Output the [X, Y] coordinate of the center of the cell containing the given text.  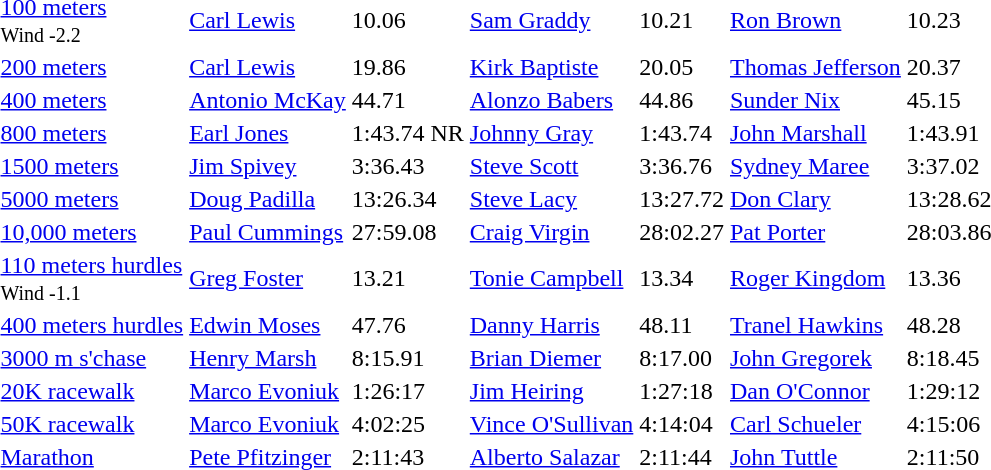
44.71 [408, 100]
Vince O'Sullivan [552, 424]
Carl Schueler [815, 424]
Roger Kingdom [815, 278]
Earl Jones [268, 133]
Dan O'Connor [815, 391]
Tranel Hawkins [815, 325]
Doug Padilla [268, 199]
Greg Foster [268, 278]
4:14:04 [682, 424]
John Gregorek [815, 358]
Alonzo Babers [552, 100]
Sydney Maree [815, 166]
Paul Cummings [268, 232]
1:43.74 NR [408, 133]
28:02.27 [682, 232]
8:15.91 [408, 358]
Jim Spivey [268, 166]
Tonie Campbell [552, 278]
19.86 [408, 67]
Steve Scott [552, 166]
Johnny Gray [552, 133]
Craig Virgin [552, 232]
13.34 [682, 278]
13:26.34 [408, 199]
1:27:18 [682, 391]
47.76 [408, 325]
1:43.74 [682, 133]
Antonio McKay [268, 100]
13:27.72 [682, 199]
48.11 [682, 325]
Steve Lacy [552, 199]
1:26:17 [408, 391]
Brian Diemer [552, 358]
20.05 [682, 67]
Pat Porter [815, 232]
Don Clary [815, 199]
Henry Marsh [268, 358]
44.86 [682, 100]
13.21 [408, 278]
27:59.08 [408, 232]
3:36.43 [408, 166]
8:17.00 [682, 358]
Sunder Nix [815, 100]
Thomas Jefferson [815, 67]
4:02:25 [408, 424]
John Marshall [815, 133]
Kirk Baptiste [552, 67]
Carl Lewis [268, 67]
Jim Heiring [552, 391]
Edwin Moses [268, 325]
3:36.76 [682, 166]
Danny Harris [552, 325]
